Output the [x, y] coordinate of the center of the cell containing the given text.  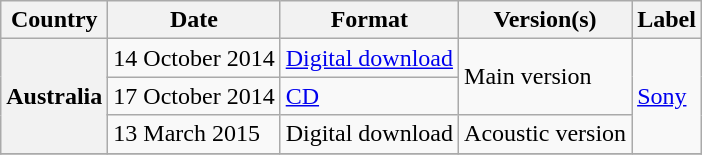
Date [194, 20]
Sony [667, 96]
Version(s) [546, 20]
CD [369, 96]
Main version [546, 77]
13 March 2015 [194, 134]
Label [667, 20]
Format [369, 20]
Australia [54, 96]
Acoustic version [546, 134]
Country [54, 20]
17 October 2014 [194, 96]
14 October 2014 [194, 58]
